Return (X, Y) of the center of cell containing provided text 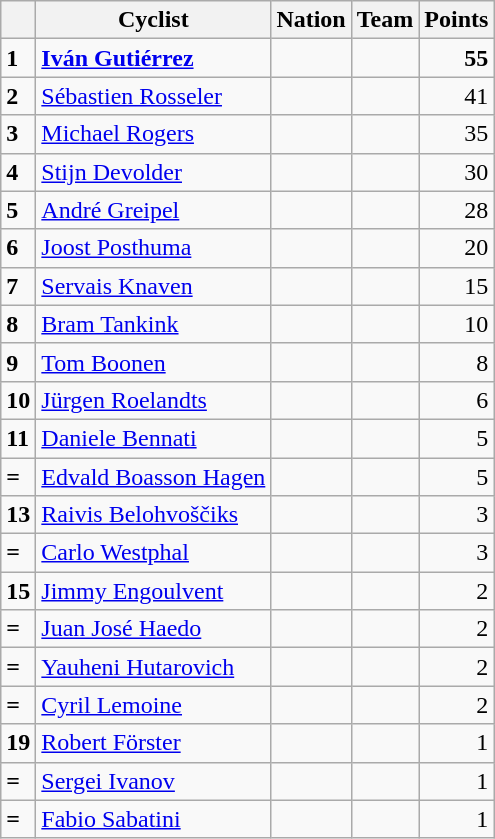
11 (18, 438)
Points (456, 20)
Jürgen Roelandts (154, 400)
13 (18, 515)
Cyclist (154, 20)
Edvald Boasson Hagen (154, 477)
Cyril Lemoine (154, 705)
41 (456, 96)
Servais Knaven (154, 286)
Raivis Belohvoščiks (154, 515)
Iván Gutiérrez (154, 58)
Sébastien Rosseler (154, 96)
19 (18, 743)
28 (456, 210)
55 (456, 58)
Juan José Haedo (154, 629)
Fabio Sabatini (154, 819)
Joost Posthuma (154, 248)
Jimmy Engoulvent (154, 591)
Sergei Ivanov (154, 781)
Daniele Bennati (154, 438)
Bram Tankink (154, 324)
Tom Boonen (154, 362)
9 (18, 362)
35 (456, 134)
Yauheni Hutarovich (154, 667)
30 (456, 172)
Carlo Westphal (154, 553)
Robert Förster (154, 743)
Team (385, 20)
7 (18, 286)
Michael Rogers (154, 134)
André Greipel (154, 210)
Stijn Devolder (154, 172)
4 (18, 172)
Nation (311, 20)
20 (456, 248)
